Determine the (X, Y) coordinate at the center of the cell enclosing the given text.  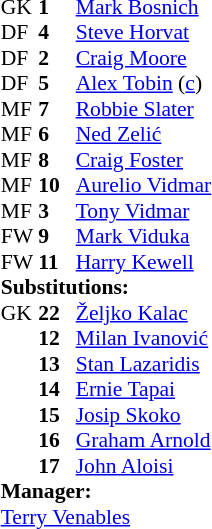
8 (57, 160)
Substitutions: (106, 287)
4 (57, 33)
GK (20, 313)
22 (57, 313)
Stan Lazaridis (144, 364)
14 (57, 389)
9 (57, 237)
6 (57, 135)
Željko Kalac (144, 313)
Ernie Tapai (144, 389)
Ned Zelić (144, 135)
Craig Foster (144, 160)
17 (57, 466)
16 (57, 441)
Graham Arnold (144, 441)
Milan Ivanović (144, 339)
Aurelio Vidmar (144, 185)
Mark Viduka (144, 237)
Harry Kewell (144, 262)
Tony Vidmar (144, 211)
Robbie Slater (144, 109)
7 (57, 109)
Steve Horvat (144, 33)
3 (57, 211)
12 (57, 339)
Alex Tobin (c) (144, 83)
10 (57, 185)
Manager: (106, 491)
5 (57, 83)
13 (57, 364)
Craig Moore (144, 58)
Josip Skoko (144, 415)
15 (57, 415)
11 (57, 262)
John Aloisi (144, 466)
2 (57, 58)
